Detect which cell encompasses the target text, then output its [x, y] center coordinate. 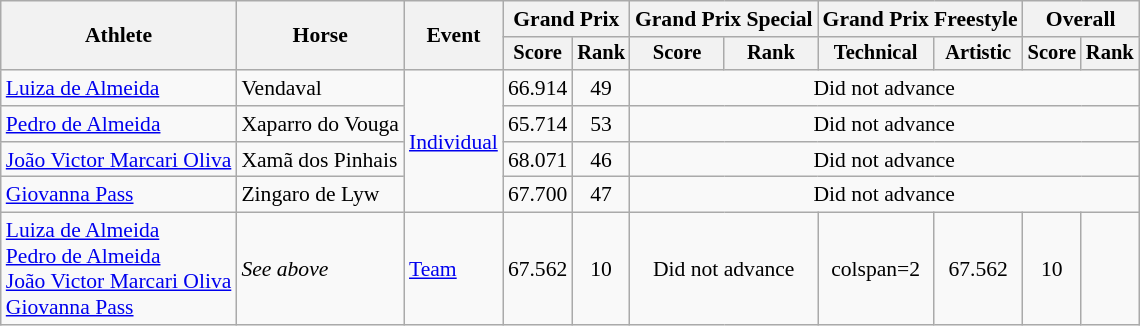
Zingaro de Lyw [320, 195]
Luiza de AlmeidaPedro de AlmeidaJoão Victor Marcari OlivaGiovanna Pass [119, 269]
Athlete [119, 36]
See above [320, 269]
Event [454, 36]
Team [454, 269]
Artistic [978, 54]
53 [601, 124]
65.714 [538, 124]
Vendaval [320, 88]
Horse [320, 36]
Grand Prix Special [724, 19]
Xamã dos Pinhais [320, 160]
67.700 [538, 195]
46 [601, 160]
Grand Prix [566, 19]
68.071 [538, 160]
colspan=2 [876, 269]
Individual [454, 141]
Luiza de Almeida [119, 88]
Overall [1081, 19]
49 [601, 88]
47 [601, 195]
João Victor Marcari Oliva [119, 160]
Technical [876, 54]
Giovanna Pass [119, 195]
Xaparro do Vouga [320, 124]
66.914 [538, 88]
Grand Prix Freestyle [920, 19]
Pedro de Almeida [119, 124]
